Pinpoint the cell where the given text exists, returning its (x, y) midpoint coordinate. 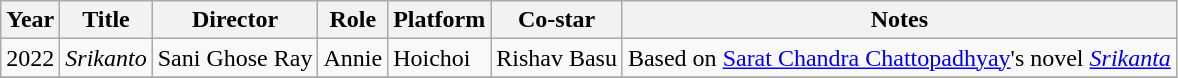
Year (30, 20)
Annie (353, 58)
Sani Ghose Ray (235, 58)
Role (353, 20)
Platform (440, 20)
Hoichoi (440, 58)
Co-star (557, 20)
Notes (899, 20)
Srikanto (106, 58)
2022 (30, 58)
Director (235, 20)
Rishav Basu (557, 58)
Based on Sarat Chandra Chattopadhyay's novel Srikanta (899, 58)
Title (106, 20)
